For the text-containing cell, return its midpoint in [x, y] coordinate format. 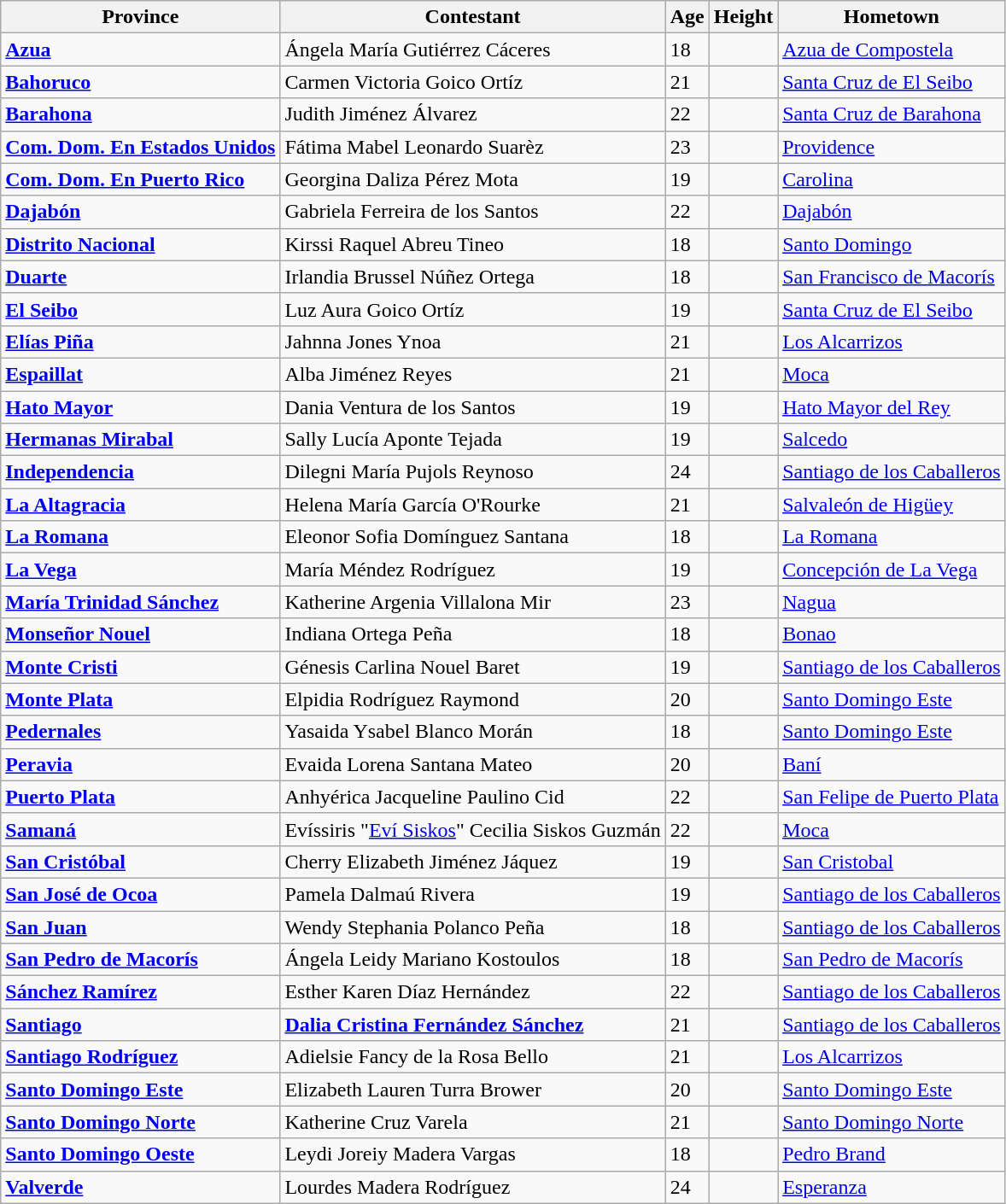
Jahnna Jones Ynoa [473, 342]
Esther Karen Díaz Hernández [473, 992]
San Felipe de Puerto Plata [892, 797]
Nagua [892, 602]
San Cristobal [892, 862]
El Seibo [140, 309]
Bonao [892, 634]
Carolina [892, 179]
Cherry Elizabeth Jiménez Jáquez [473, 862]
Monte Cristi [140, 667]
Valverde [140, 1187]
Alba Jiménez Reyes [473, 374]
Leydi Joreiy Madera Vargas [473, 1154]
Helena María García O'Rourke [473, 505]
Hato Mayor del Rey [892, 407]
Sally Lucía Aponte Tejada [473, 440]
Santo Domingo Oeste [140, 1154]
Génesis Carlina Nouel Baret [473, 667]
Yasaida Ysabel Blanco Morán [473, 732]
Santiago [140, 1025]
Independencia [140, 472]
Georgina Daliza Pérez Mota [473, 179]
Fátima Mabel Leonardo Suarèz [473, 147]
Dilegni María Pujols Reynoso [473, 472]
Monte Plata [140, 699]
María Trinidad Sánchez [140, 602]
La Altagracia [140, 505]
Azua [140, 50]
Providence [892, 147]
Indiana Ortega Peña [473, 634]
Esperanza [892, 1187]
Samaná [140, 829]
Katherine Argenia Villalona Mir [473, 602]
Hermanas Mirabal [140, 440]
Province [140, 17]
Lourdes Madera Rodríguez [473, 1187]
Ángela Leidy Mariano Kostoulos [473, 960]
Elías Piña [140, 342]
Puerto Plata [140, 797]
Baní [892, 764]
San Cristóbal [140, 862]
Duarte [140, 277]
Adielsie Fancy de la Rosa Bello [473, 1057]
Com. Dom. En Estados Unidos [140, 147]
Katherine Cruz Varela [473, 1122]
Azua de Compostela [892, 50]
Elizabeth Lauren Turra Brower [473, 1090]
Concepción de La Vega [892, 570]
Hato Mayor [140, 407]
Bahoruco [140, 82]
Salvaleón de Higüey [892, 505]
Age [687, 17]
Distrito Nacional [140, 244]
San Francisco de Macorís [892, 277]
Espaillat [140, 374]
Pedernales [140, 732]
Luz Aura Goico Ortíz [473, 309]
Ángela María Gutiérrez Cáceres [473, 50]
San José de Ocoa [140, 894]
María Méndez Rodríguez [473, 570]
Kirssi Raquel Abreu Tineo [473, 244]
Barahona [140, 114]
Elpidia Rodríguez Raymond [473, 699]
Pamela Dalmaú Rivera [473, 894]
Contestant [473, 17]
Irlandia Brussel Núñez Ortega [473, 277]
Pedro Brand [892, 1154]
Com. Dom. En Puerto Rico [140, 179]
Dalia Cristina Fernández Sánchez [473, 1025]
Anhyérica Jacqueline Paulino Cid [473, 797]
Judith Jiménez Álvarez [473, 114]
Dania Ventura de los Santos [473, 407]
Santiago Rodríguez [140, 1057]
Eleonor Sofia Domínguez Santana [473, 537]
Santo Domingo [892, 244]
Monseñor Nouel [140, 634]
Santa Cruz de Barahona [892, 114]
San Juan [140, 926]
Hometown [892, 17]
Peravia [140, 764]
Sánchez Ramírez [140, 992]
La Vega [140, 570]
Evíssiris "Eví Siskos" Cecilia Siskos Guzmán [473, 829]
Carmen Victoria Goico Ortíz [473, 82]
Height [743, 17]
Salcedo [892, 440]
Wendy Stephania Polanco Peña [473, 926]
Gabriela Ferreira de los Santos [473, 212]
Evaida Lorena Santana Mateo [473, 764]
